From the cell containing the given text, extract its center point as [x, y] coordinate. 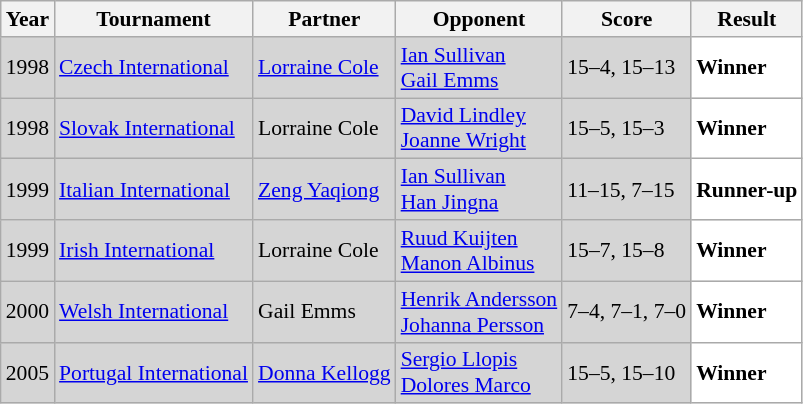
Welsh International [154, 312]
Partner [324, 19]
Zeng Yaqiong [324, 190]
Donna Kellogg [324, 372]
15–5, 15–3 [626, 128]
Opponent [480, 19]
15–5, 15–10 [626, 372]
Score [626, 19]
2005 [28, 372]
Portugal International [154, 372]
Sergio Llopis Dolores Marco [480, 372]
Czech International [154, 68]
Henrik Andersson Johanna Persson [480, 312]
2000 [28, 312]
Italian International [154, 190]
Ian Sullivan Gail Emms [480, 68]
Slovak International [154, 128]
15–7, 15–8 [626, 250]
Gail Emms [324, 312]
Result [746, 19]
Ruud Kuijten Manon Albinus [480, 250]
11–15, 7–15 [626, 190]
Runner-up [746, 190]
Ian Sullivan Han Jingna [480, 190]
15–4, 15–13 [626, 68]
Irish International [154, 250]
Tournament [154, 19]
Year [28, 19]
David Lindley Joanne Wright [480, 128]
7–4, 7–1, 7–0 [626, 312]
